Extract the (x, y) coordinate from the center of the cell holding the provided text.  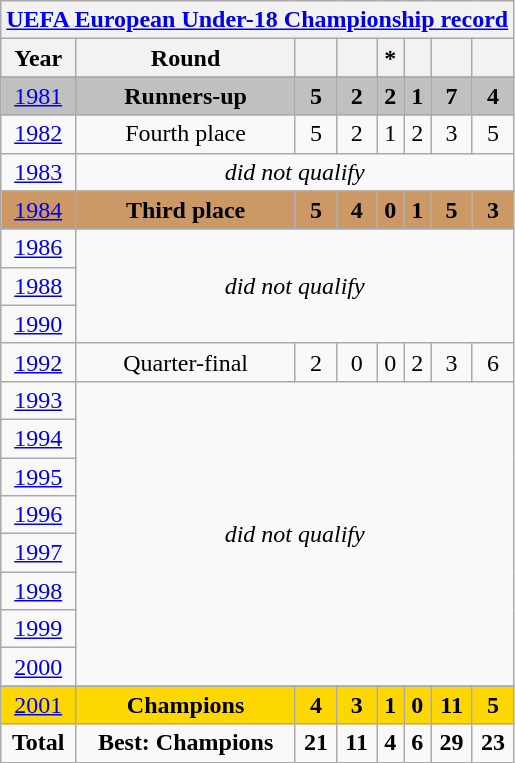
1992 (38, 362)
1982 (38, 134)
1993 (38, 400)
1994 (38, 438)
1996 (38, 515)
Fourth place (186, 134)
Runners-up (186, 96)
2001 (38, 705)
21 (316, 743)
1988 (38, 286)
Third place (186, 210)
UEFA European Under-18 Championship record (258, 20)
Total (38, 743)
Champions (186, 705)
1998 (38, 591)
1986 (38, 248)
1997 (38, 553)
1990 (38, 324)
23 (492, 743)
Year (38, 58)
29 (452, 743)
1984 (38, 210)
* (390, 58)
2000 (38, 667)
Quarter-final (186, 362)
1983 (38, 172)
7 (452, 96)
Round (186, 58)
1981 (38, 96)
1995 (38, 477)
Best: Champions (186, 743)
1999 (38, 629)
